Scan for the cell matching the given text and deliver its (x, y) coordinate at center. 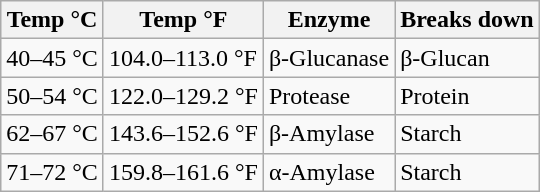
62–67 °C (52, 134)
159.8–161.6 °F (183, 172)
104.0–113.0 °F (183, 58)
71–72 °C (52, 172)
50–54 °C (52, 96)
Protease (328, 96)
β-Amylase (328, 134)
Protein (468, 96)
β-Glucan (468, 58)
Breaks down (468, 20)
Enzyme (328, 20)
122.0–129.2 °F (183, 96)
40–45 °C (52, 58)
α-Amylase (328, 172)
β-Glucanase (328, 58)
Temp °F (183, 20)
Temp °C (52, 20)
143.6–152.6 °F (183, 134)
